Scan for the cell matching the given text and deliver its (x, y) coordinate at center. 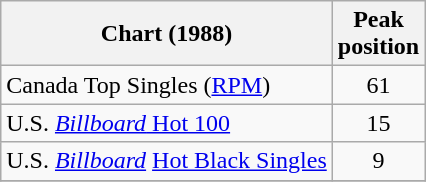
61 (378, 85)
Canada Top Singles (RPM) (167, 85)
U.S. Billboard Hot 100 (167, 123)
U.S. Billboard Hot Black Singles (167, 161)
Chart (1988) (167, 34)
15 (378, 123)
9 (378, 161)
Peakposition (378, 34)
